Find where the given text appears and provide that cell's center as (x, y) coordinate. 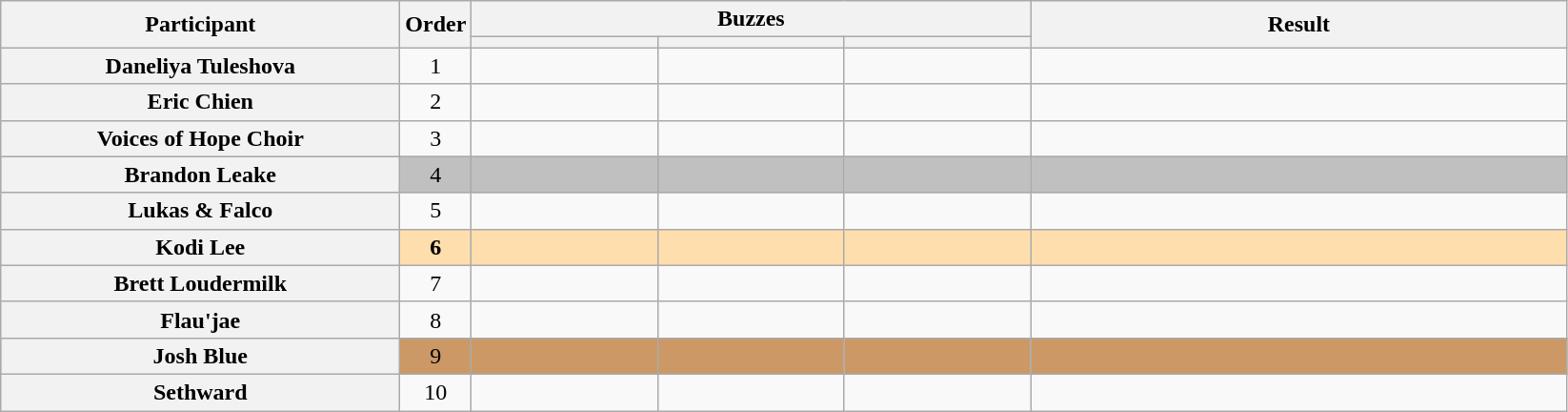
2 (436, 102)
3 (436, 138)
Sethward (200, 392)
7 (436, 283)
Result (1299, 25)
Buzzes (751, 19)
10 (436, 392)
Order (436, 25)
Flau'jae (200, 319)
Voices of Hope Choir (200, 138)
Lukas & Falco (200, 211)
Participant (200, 25)
8 (436, 319)
Brandon Leake (200, 175)
Eric Chien (200, 102)
Brett Loudermilk (200, 283)
6 (436, 247)
Daneliya Tuleshova (200, 66)
Josh Blue (200, 356)
Kodi Lee (200, 247)
4 (436, 175)
9 (436, 356)
1 (436, 66)
5 (436, 211)
